Extract the [x, y] coordinate from the center of the cell holding the provided text.  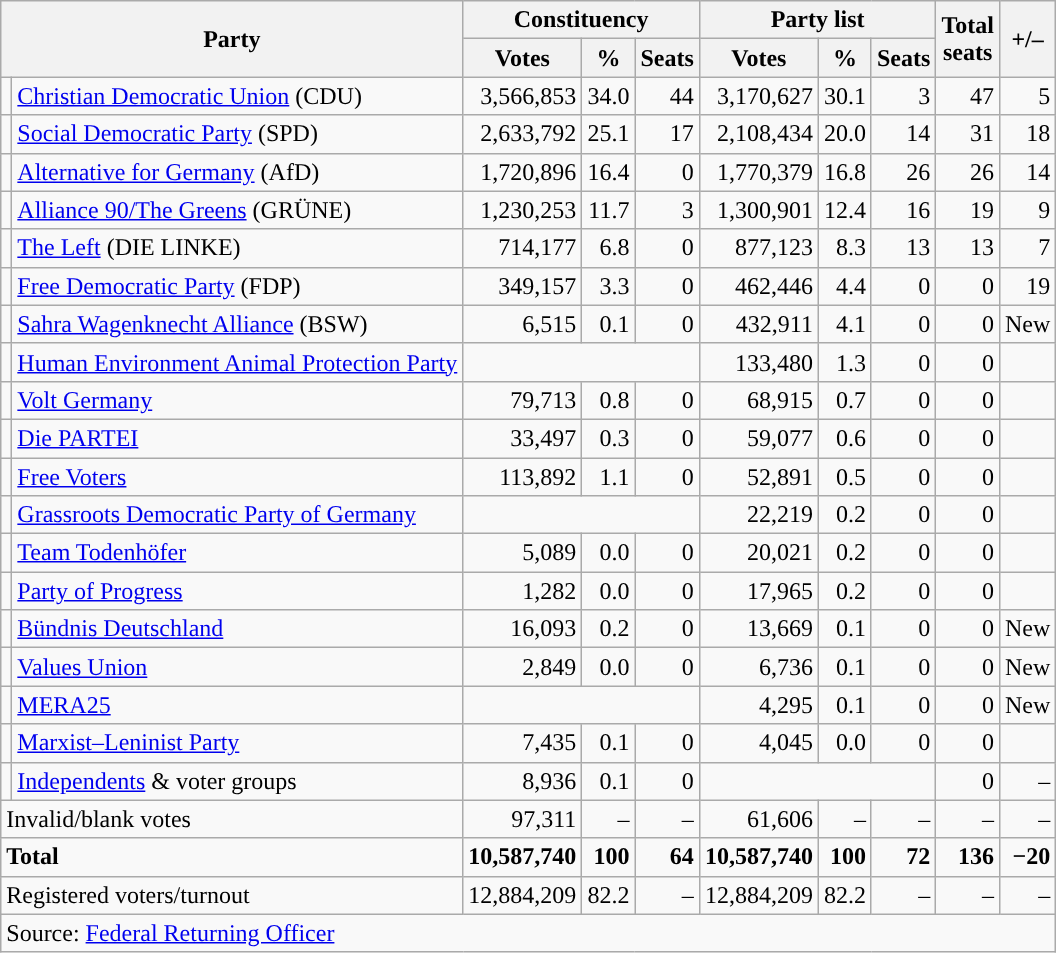
Values Union [238, 667]
Grassroots Democratic Party of Germany [238, 515]
52,891 [758, 477]
Sahra Wagenknecht Alliance (BSW) [238, 324]
5,089 [522, 553]
31 [968, 134]
34.0 [608, 96]
20.0 [844, 134]
Party [232, 39]
Total [232, 857]
Bündnis Deutschland [238, 629]
1,770,379 [758, 172]
The Left (DIE LINKE) [238, 248]
0.3 [608, 438]
Social Democratic Party (SPD) [238, 134]
2,108,434 [758, 134]
2,849 [522, 667]
3.3 [608, 286]
64 [667, 857]
1,282 [522, 591]
6,515 [522, 324]
8.3 [844, 248]
16,093 [522, 629]
113,892 [522, 477]
+/– [1027, 39]
97,311 [522, 819]
Source: Federal Returning Officer [528, 933]
Independents & voter groups [238, 781]
−20 [1027, 857]
1,720,896 [522, 172]
432,911 [758, 324]
4,295 [758, 705]
17,965 [758, 591]
Constituency [582, 20]
8,936 [522, 781]
1.3 [844, 362]
16 [903, 210]
0.7 [844, 400]
12.4 [844, 210]
6,736 [758, 667]
Alternative for Germany (AfD) [238, 172]
25.1 [608, 134]
18 [1027, 134]
Team Todenhöfer [238, 553]
136 [968, 857]
3,566,853 [522, 96]
Marxist–Leninist Party [238, 743]
2,633,792 [522, 134]
72 [903, 857]
0.6 [844, 438]
0.5 [844, 477]
20,021 [758, 553]
714,177 [522, 248]
13,669 [758, 629]
9 [1027, 210]
30.1 [844, 96]
11.7 [608, 210]
16.8 [844, 172]
877,123 [758, 248]
44 [667, 96]
16.4 [608, 172]
Alliance 90/The Greens (GRÜNE) [238, 210]
Free Voters [238, 477]
3,170,627 [758, 96]
Free Democratic Party (FDP) [238, 286]
61,606 [758, 819]
349,157 [522, 286]
Invalid/blank votes [232, 819]
Totalseats [968, 39]
7,435 [522, 743]
5 [1027, 96]
68,915 [758, 400]
MERA25 [238, 705]
47 [968, 96]
133,480 [758, 362]
1.1 [608, 477]
4.1 [844, 324]
59,077 [758, 438]
33,497 [522, 438]
17 [667, 134]
4,045 [758, 743]
1,230,253 [522, 210]
7 [1027, 248]
Human Environment Animal Protection Party [238, 362]
Volt Germany [238, 400]
Die PARTEI [238, 438]
79,713 [522, 400]
6.8 [608, 248]
1,300,901 [758, 210]
462,446 [758, 286]
22,219 [758, 515]
4.4 [844, 286]
Party list [818, 20]
Registered voters/turnout [232, 895]
Party of Progress [238, 591]
Christian Democratic Union (CDU) [238, 96]
0.8 [608, 400]
